Return the [X, Y] coordinate for the center point of the cell that contains the specified text.  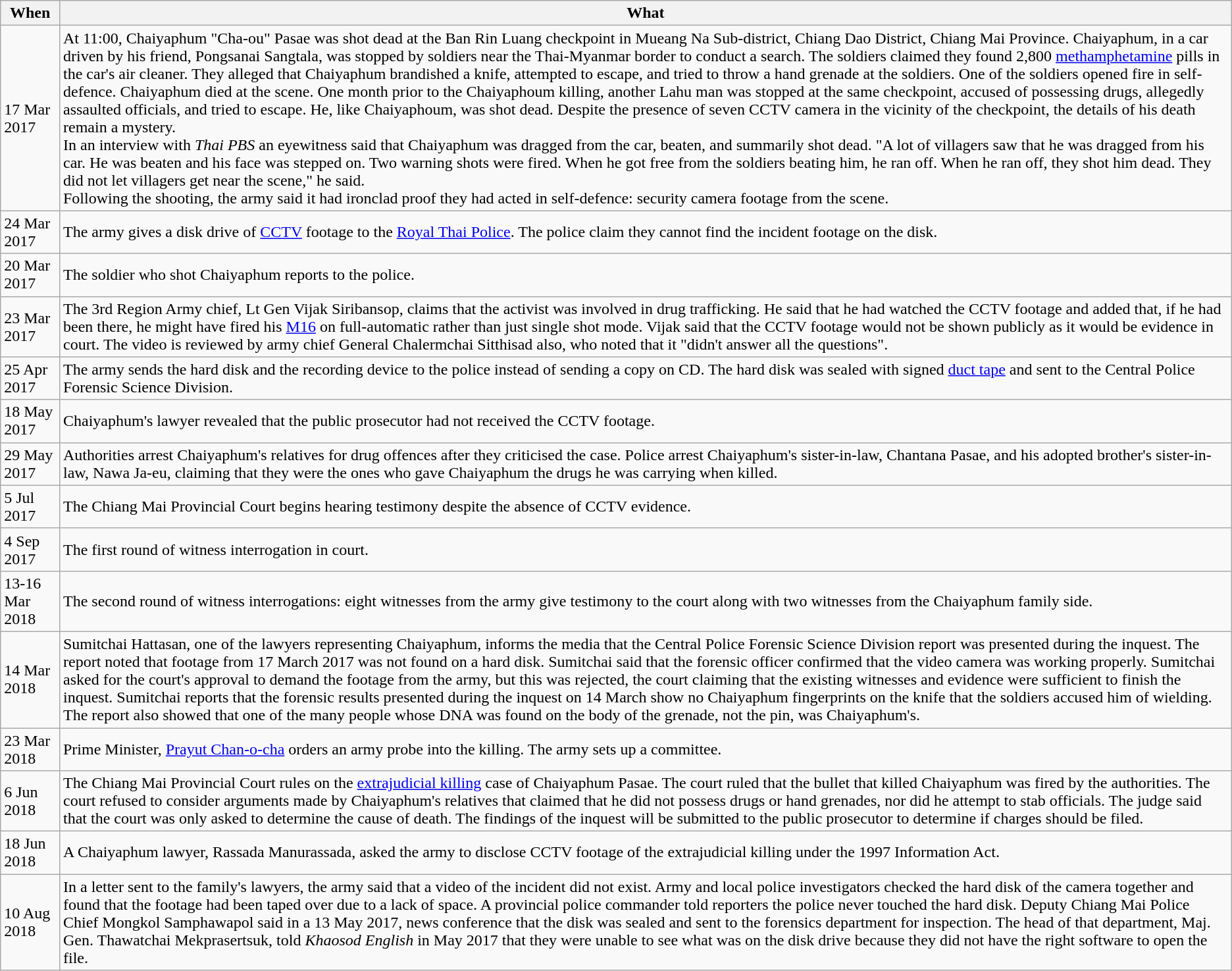
5 Jul 2017 [30, 507]
29 May 2017 [30, 463]
25 Apr 2017 [30, 378]
14 Mar 2018 [30, 679]
4 Sep 2017 [30, 549]
17 Mar 2017 [30, 118]
The first round of witness interrogation in court. [645, 549]
What [645, 13]
The soldier who shot Chaiyaphum reports to the police. [645, 275]
When [30, 13]
13-16 Mar 2018 [30, 601]
A Chaiyaphum lawyer, Rassada Manurassada, asked the army to disclose CCTV footage of the extrajudicial killing under the 1997 Information Act. [645, 853]
The Chiang Mai Provincial Court begins hearing testimony despite the absence of CCTV evidence. [645, 507]
23 Mar 2018 [30, 749]
20 Mar 2017 [30, 275]
Prime Minister, Prayut Chan-o-cha orders an army probe into the killing. The army sets up a committee. [645, 749]
Chaiyaphum's lawyer revealed that the public prosecutor had not received the CCTV footage. [645, 421]
18 May 2017 [30, 421]
The army gives a disk drive of CCTV footage to the Royal Thai Police. The police claim they cannot find the incident footage on the disk. [645, 232]
10 Aug 2018 [30, 922]
6 Jun 2018 [30, 801]
18 Jun 2018 [30, 853]
23 Mar 2017 [30, 327]
24 Mar 2017 [30, 232]
